Find where the given text appears and provide that cell's center as (x, y) coordinate. 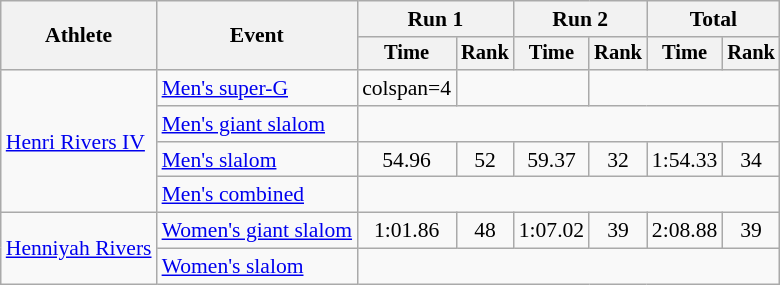
Women's slalom (258, 267)
1:01.86 (406, 231)
Men's giant slalom (258, 124)
54.96 (406, 160)
colspan=4 (406, 88)
52 (485, 160)
Men's combined (258, 195)
34 (751, 160)
32 (618, 160)
Total (714, 19)
Athlete (79, 36)
Henniyah Rivers (79, 248)
Run 2 (580, 19)
48 (485, 231)
Men's super-G (258, 88)
Run 1 (436, 19)
Women's giant slalom (258, 231)
1:54.33 (684, 160)
2:08.88 (684, 231)
Men's slalom (258, 160)
Henri Rivers IV (79, 141)
1:07.02 (552, 231)
Event (258, 36)
59.37 (552, 160)
